For the text-containing cell, return its midpoint in [X, Y] coordinate format. 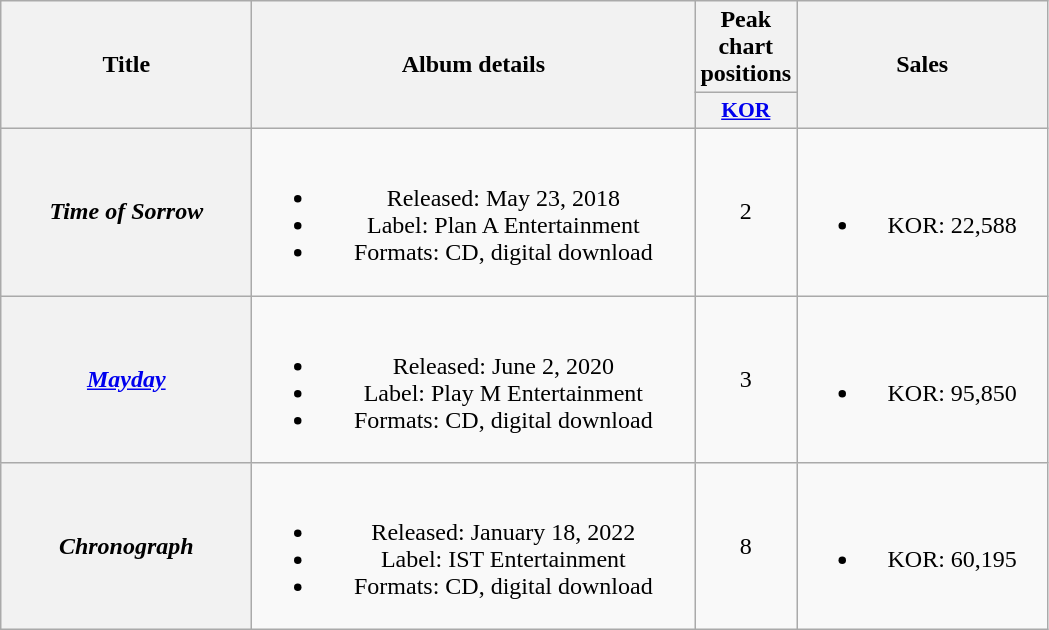
Album details [474, 65]
KOR: 95,850 [922, 380]
Sales [922, 65]
KOR: 22,588 [922, 212]
2 [746, 212]
KOR [746, 111]
Title [126, 65]
8 [746, 546]
Time of Sorrow [126, 212]
Peak chartpositions [746, 47]
Released: May 23, 2018Label: Plan A EntertainmentFormats: CD, digital download [474, 212]
Chronograph [126, 546]
KOR: 60,195 [922, 546]
Released: June 2, 2020Label: Play M EntertainmentFormats: CD, digital download [474, 380]
Mayday [126, 380]
3 [746, 380]
Released: January 18, 2022Label: IST EntertainmentFormats: CD, digital download [474, 546]
